Find where the given text appears and provide that cell's center as [X, Y] coordinate. 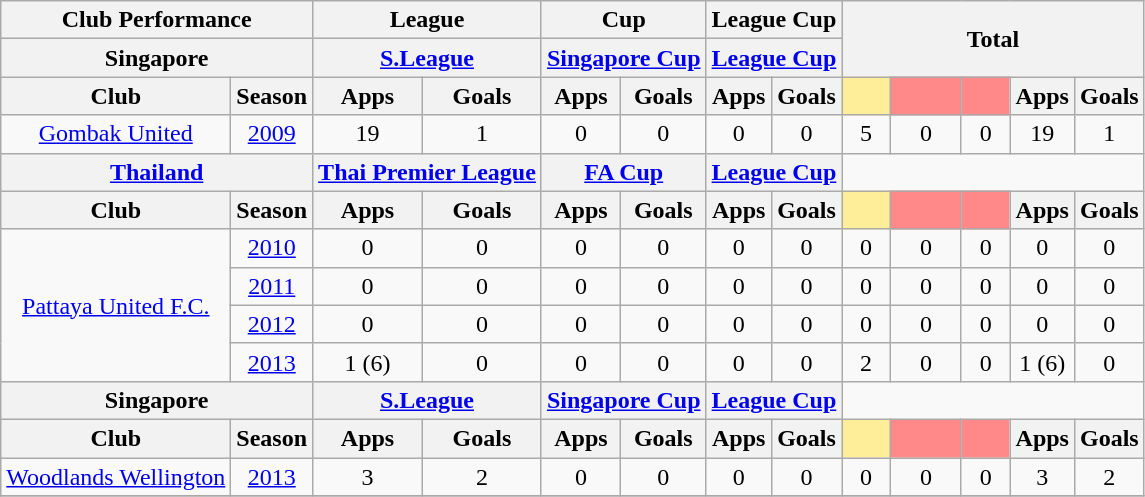
Gombak United [116, 134]
Woodlands Wellington [116, 477]
2009 [272, 134]
FA Cup [624, 172]
Thai Premier League [428, 172]
Thailand [157, 172]
2011 [272, 286]
Club Performance [157, 20]
Pattaya United F.C. [116, 305]
5 [866, 134]
Total [993, 39]
Cup [624, 20]
League [428, 20]
2012 [272, 324]
2010 [272, 248]
